Return [X, Y] of the center of cell containing provided text 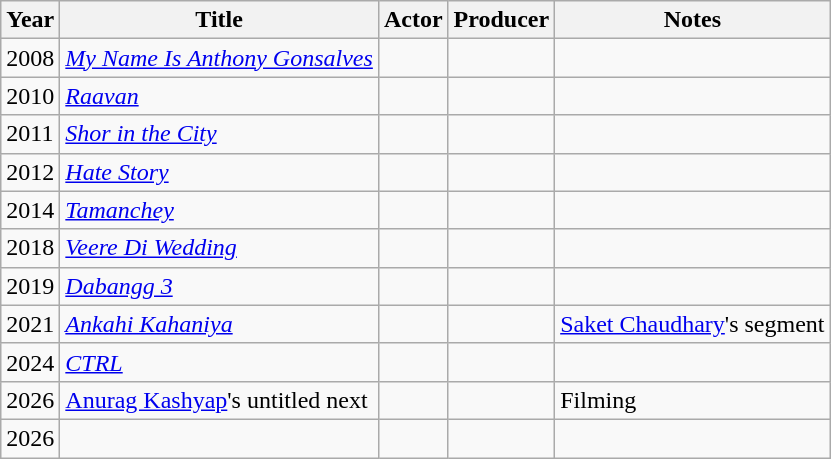
Notes [692, 20]
Saket Chaudhary's segment [692, 324]
2012 [30, 172]
2008 [30, 58]
Ankahi Kahaniya [220, 324]
Anurag Kashyap's untitled next [220, 400]
My Name Is Anthony Gonsalves [220, 58]
2018 [30, 248]
Veere Di Wedding [220, 248]
Hate Story [220, 172]
CTRL [220, 362]
Filming [692, 400]
2021 [30, 324]
Title [220, 20]
Raavan [220, 96]
Actor [413, 20]
2024 [30, 362]
Dabangg 3 [220, 286]
2010 [30, 96]
Producer [502, 20]
2019 [30, 286]
Year [30, 20]
Shor in the City [220, 134]
Tamanchey [220, 210]
2011 [30, 134]
2014 [30, 210]
